Determine the [X, Y] coordinate at the center of the cell enclosing the given text.  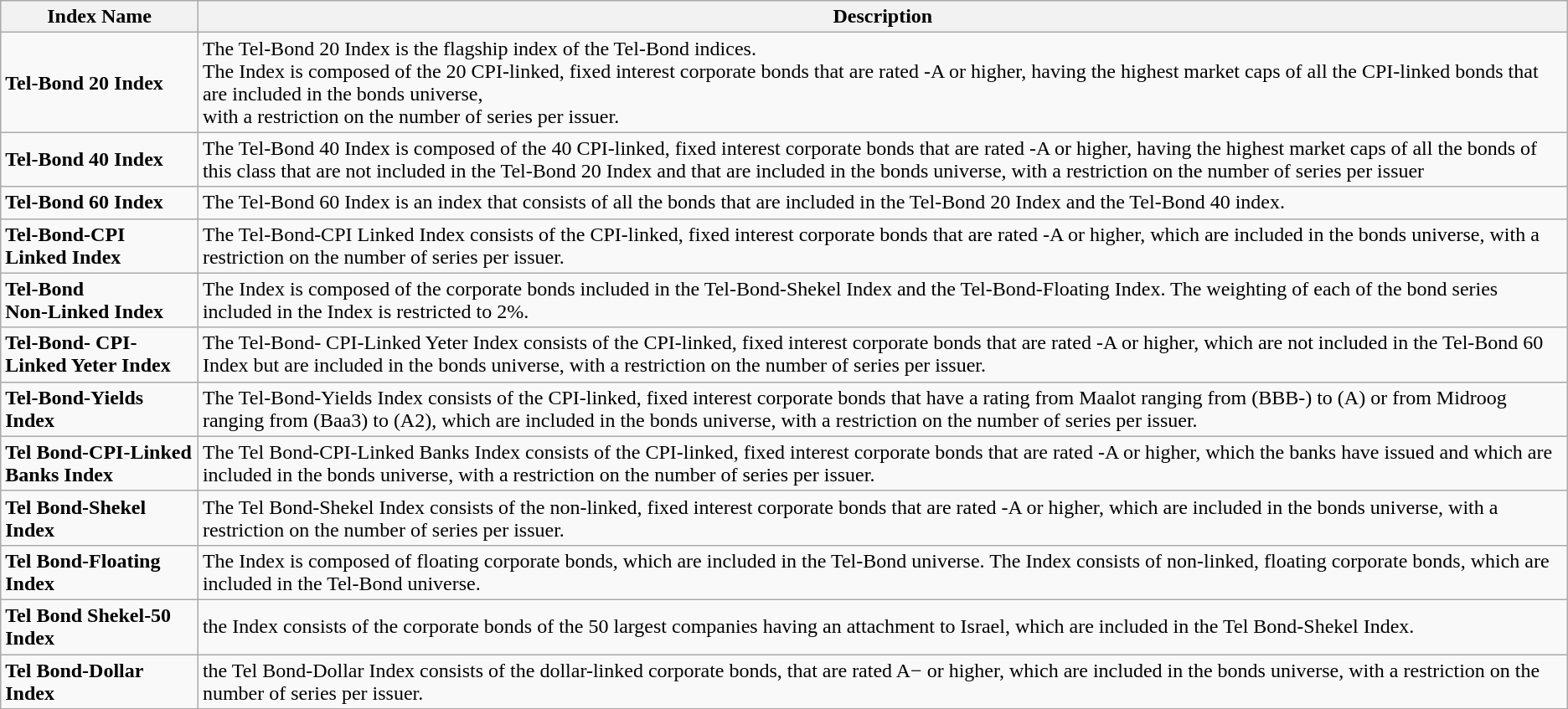
Tel-Bond-CPILinked Index [100, 246]
Tel-Bond 40 Index [100, 159]
Description [883, 17]
Tel Bond Shekel-50 Index [100, 626]
Tel-Bond-Yields Index [100, 408]
Tel Bond-CPI-Linked Banks Index [100, 464]
Index Name [100, 17]
Tel-BondNon-Linked Index [100, 300]
Tel-Bond 60 Index [100, 203]
Tel Bond-Dollar Index [100, 681]
Tel Bond-Shekel Index [100, 517]
Tel-Bond- CPI-Linked Yeter Index [100, 355]
The Tel-Bond 60 Index is an index that consists of all the bonds that are included in the Tel-Bond 20 Index and the Tel-Bond 40 index. [883, 203]
Tel Bond-Floating Index [100, 573]
Tel-Bond 20 Index [100, 82]
